For the text-containing cell, return its midpoint in (x, y) coordinate format. 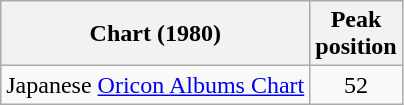
52 (356, 85)
Chart (1980) (156, 34)
Japanese Oricon Albums Chart (156, 85)
Peakposition (356, 34)
